Provide the (X, Y) coordinate of the cell's center where the given text is located.  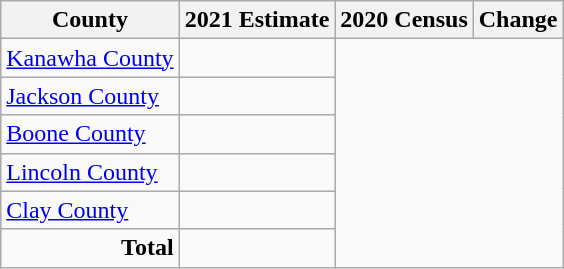
Clay County (90, 210)
Boone County (90, 134)
Total (90, 248)
Kanawha County (90, 58)
County (90, 20)
2021 Estimate (257, 20)
Change (518, 20)
Jackson County (90, 96)
Lincoln County (90, 172)
2020 Census (404, 20)
